Return [x, y] of the center of cell containing provided text 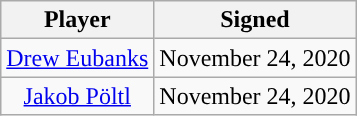
Player [78, 20]
Signed [255, 20]
Jakob Pöltl [78, 96]
Drew Eubanks [78, 58]
